Provide the [X, Y] coordinate of the cell's center where the given text is located.  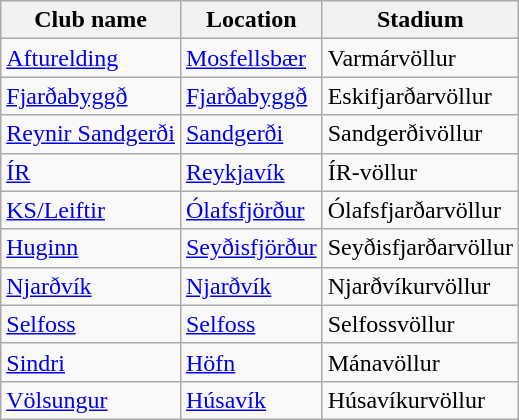
Njarðvíkurvöllur [420, 286]
Mosfellsbær [251, 58]
Mánavöllur [420, 362]
ÍR [91, 172]
Sandgerðivöllur [420, 134]
Afturelding [91, 58]
Höfn [251, 362]
Eskifjarðarvöllur [420, 96]
KS/Leiftir [91, 210]
Ólafsfjörður [251, 210]
Húsavík [251, 400]
Reynir Sandgerði [91, 134]
Seyðisfjörður [251, 248]
ÍR-völlur [420, 172]
Seyðisfjarðarvöllur [420, 248]
Reykjavík [251, 172]
Sindri [91, 362]
Húsavíkurvöllur [420, 400]
Varmárvöllur [420, 58]
Völsungur [91, 400]
Location [251, 20]
Selfossvöllur [420, 324]
Stadium [420, 20]
Sandgerði [251, 134]
Ólafsfjarðarvöllur [420, 210]
Huginn [91, 248]
Club name [91, 20]
